Extract the (x, y) coordinate from the center of the cell holding the provided text.  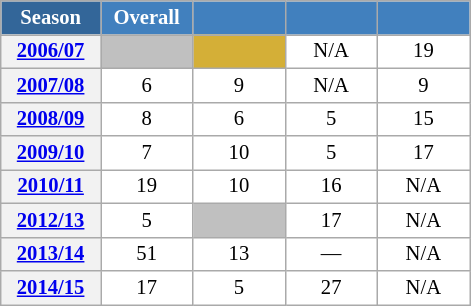
27 (331, 287)
13 (239, 254)
7 (146, 153)
15 (423, 119)
Season (51, 17)
Overall (146, 17)
2009/10 (51, 153)
2010/11 (51, 186)
51 (146, 254)
— (331, 254)
16 (331, 186)
2014/15 (51, 287)
2012/13 (51, 220)
8 (146, 119)
2013/14 (51, 254)
2007/08 (51, 85)
2006/07 (51, 51)
2008/09 (51, 119)
